Return (X, Y) of the center of cell containing provided text 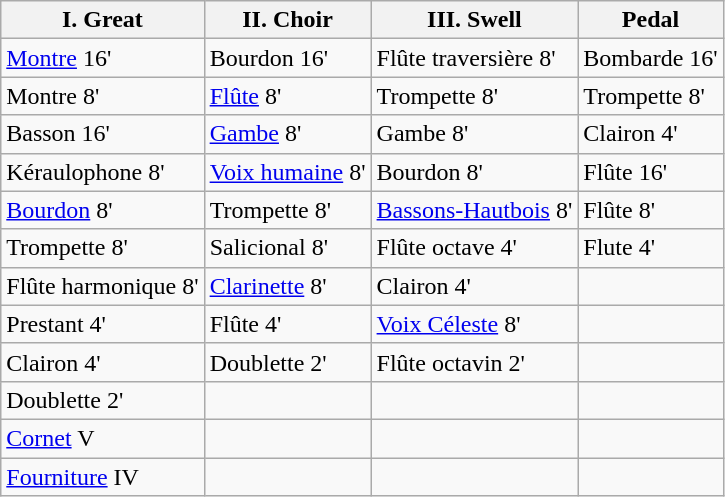
Cornet V (102, 438)
Salicional 8' (288, 248)
Flûte 4' (288, 324)
Flûte harmonique 8' (102, 286)
Basson 16' (102, 134)
Bourdon 16' (288, 58)
Voix humaine 8' (288, 172)
Flûte octavin 2' (474, 362)
Bassons-Hautbois 8' (474, 210)
III. Swell (474, 20)
II. Choir (288, 20)
Fourniture IV (102, 477)
Prestant 4' (102, 324)
Clarinette 8' (288, 286)
Flûte 16' (650, 172)
Flûte traversière 8' (474, 58)
Montre 16' (102, 58)
I. Great (102, 20)
Montre 8' (102, 96)
Bombarde 16' (650, 58)
Kéraulophone 8' (102, 172)
Flûte octave 4' (474, 248)
Pedal (650, 20)
Flute 4' (650, 248)
Voix Céleste 8' (474, 324)
